Determine the [x, y] coordinate at the center of the cell enclosing the given text.  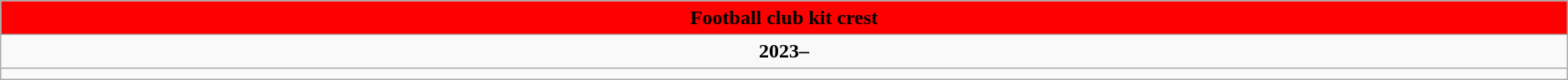
Football club kit crest [784, 17]
2023– [784, 51]
